Determine the [x, y] coordinate at the center of the cell enclosing the given text.  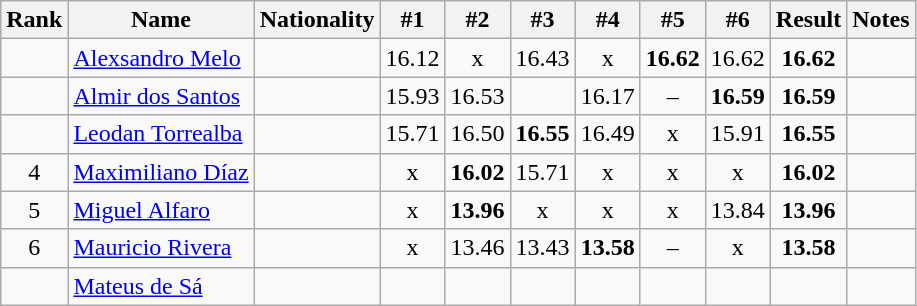
16.50 [478, 134]
Maximiliano Díaz [161, 172]
#3 [542, 20]
15.93 [412, 96]
Notes [881, 20]
Miguel Alfaro [161, 210]
13.84 [738, 210]
16.12 [412, 58]
16.17 [608, 96]
16.43 [542, 58]
13.43 [542, 248]
#6 [738, 20]
6 [34, 248]
Alexsandro Melo [161, 58]
Almir dos Santos [161, 96]
#5 [672, 20]
5 [34, 210]
Leodan Torrealba [161, 134]
Name [161, 20]
Rank [34, 20]
16.53 [478, 96]
Mateus de Sá [161, 286]
16.49 [608, 134]
15.91 [738, 134]
#2 [478, 20]
4 [34, 172]
#1 [412, 20]
Nationality [317, 20]
Result [808, 20]
#4 [608, 20]
Mauricio Rivera [161, 248]
13.46 [478, 248]
